Locate the cell with the specified text and output its [x, y] center coordinate. 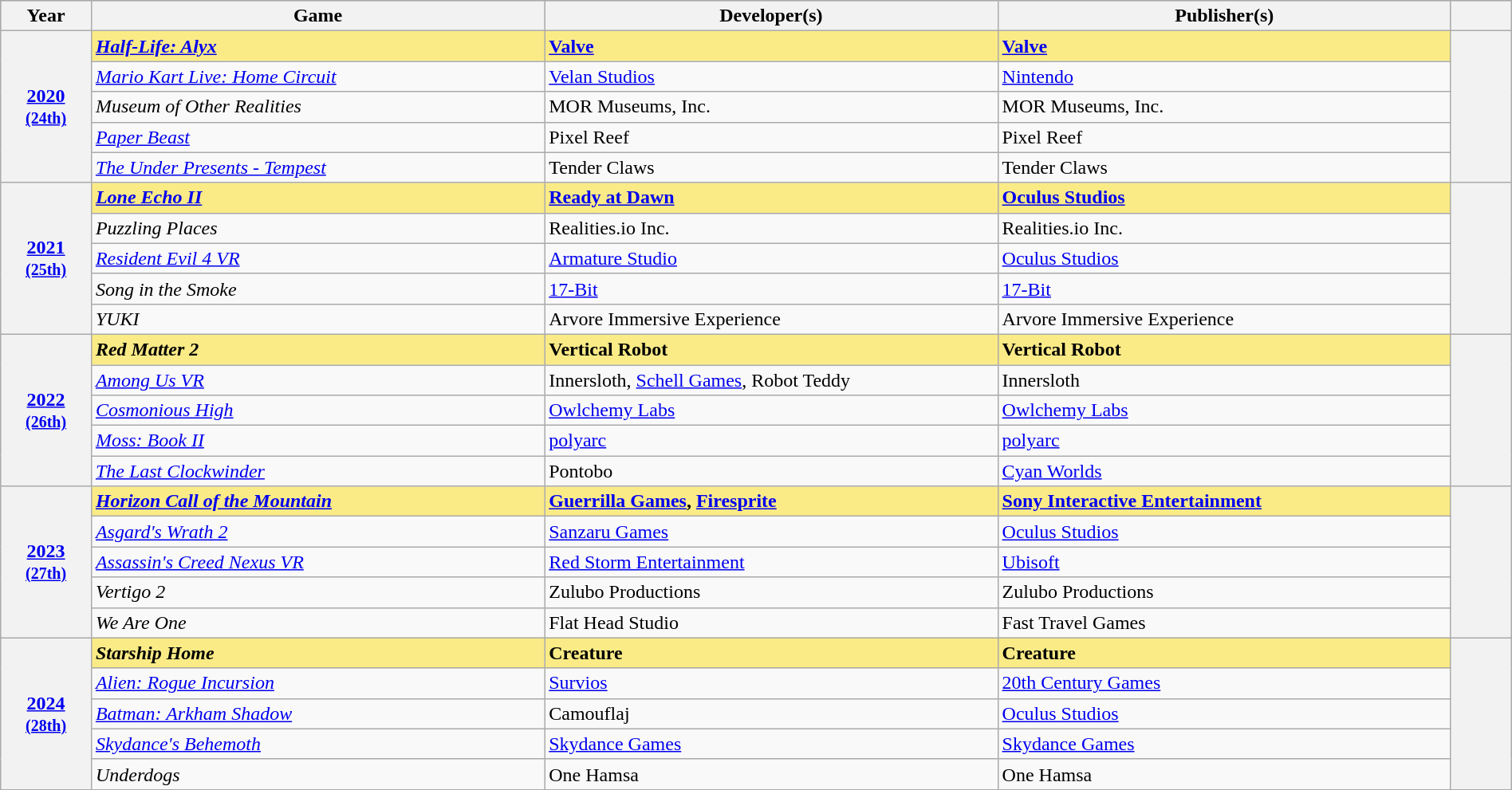
2022 (26th) [46, 410]
Cosmonious High [317, 411]
Song in the Smoke [317, 289]
20th Century Games [1224, 683]
Ubisoft [1224, 562]
Red Storm Entertainment [771, 562]
Velan Studios [771, 77]
Cyan Worlds [1224, 471]
Among Us VR [317, 380]
Developer(s) [771, 16]
2020 (24th) [46, 107]
Guerrilla Games, Firesprite [771, 501]
Innersloth [1224, 380]
Year [46, 16]
YUKI [317, 319]
Sanzaru Games [771, 532]
Sony Interactive Entertainment [1224, 501]
Innersloth, Schell Games, Robot Teddy [771, 380]
Resident Evil 4 VR [317, 258]
Puzzling Places [317, 228]
Publisher(s) [1224, 16]
We Are One [317, 623]
Mario Kart Live: Home Circuit [317, 77]
Moss: Book II [317, 441]
Alien: Rogue Incursion [317, 683]
Red Matter 2 [317, 349]
Ready at Dawn [771, 198]
Assassin's Creed Nexus VR [317, 562]
2021 (25th) [46, 258]
Armature Studio [771, 258]
Half-Life: Alyx [317, 46]
Flat Head Studio [771, 623]
The Last Clockwinder [317, 471]
Skydance's Behemoth [317, 744]
The Under Presents - Tempest [317, 167]
Batman: Arkham Shadow [317, 713]
Underdogs [317, 774]
Nintendo [1224, 77]
Pontobo [771, 471]
2024 (28th) [46, 713]
Horizon Call of the Mountain [317, 501]
Vertigo 2 [317, 592]
Asgard's Wrath 2 [317, 532]
Lone Echo II [317, 198]
2023 (27th) [46, 562]
Paper Beast [317, 137]
Camouflaj [771, 713]
Starship Home [317, 653]
Survios [771, 683]
Fast Travel Games [1224, 623]
Game [317, 16]
Museum of Other Realities [317, 107]
